Locate the cell with the specified text and output its [X, Y] center coordinate. 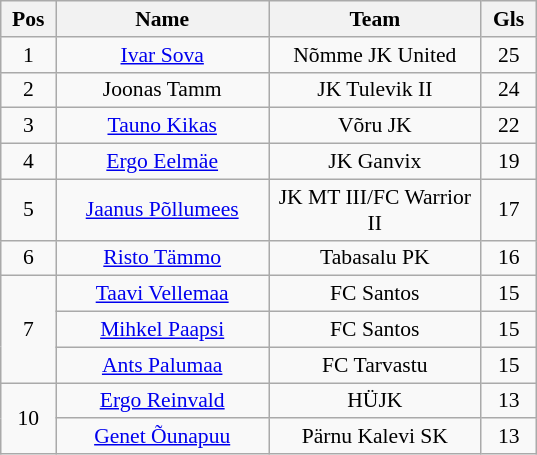
17 [508, 210]
HÜJK [374, 401]
Tauno Kikas [162, 126]
7 [28, 330]
Ants Palumaa [162, 365]
Name [162, 19]
Nõmme JK United [374, 55]
Risto Tämmo [162, 258]
Pärnu Kalevi SK [374, 437]
16 [508, 258]
19 [508, 162]
Tabasalu PK [374, 258]
1 [28, 55]
Team [374, 19]
JK MT III/FC Warrior II [374, 210]
24 [508, 90]
Gls [508, 19]
Ivar Sova [162, 55]
Taavi Vellemaa [162, 294]
FC Tarvastu [374, 365]
2 [28, 90]
JK Ganvix [374, 162]
5 [28, 210]
Ergo Reinvald [162, 401]
Pos [28, 19]
Mihkel Paapsi [162, 330]
3 [28, 126]
10 [28, 418]
Võru JK [374, 126]
JK Tulevik II [374, 90]
Jaanus Põllumees [162, 210]
Ergo Eelmäe [162, 162]
Joonas Tamm [162, 90]
25 [508, 55]
6 [28, 258]
22 [508, 126]
4 [28, 162]
Genet Õunapuu [162, 437]
